Provide the [x, y] coordinate of the cell's center where the given text is located.  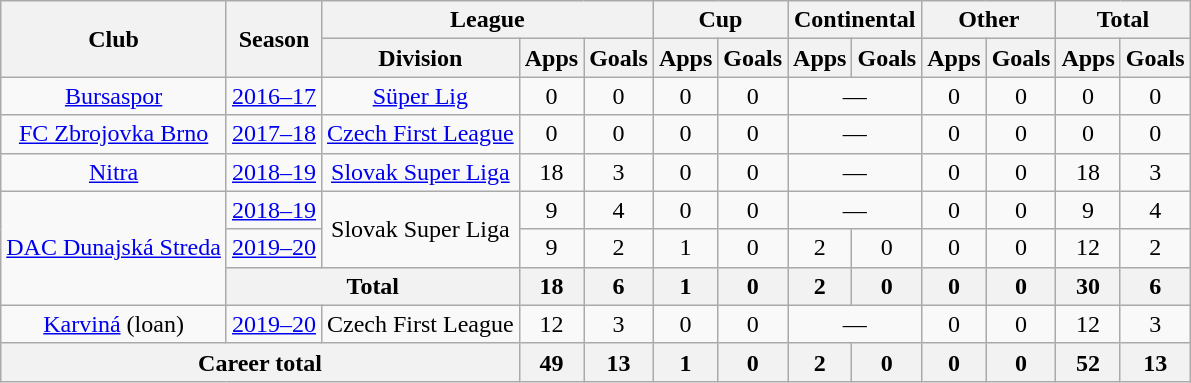
Süper Lig [421, 96]
Season [274, 39]
Cup [720, 20]
Club [114, 39]
FC Zbrojovka Brno [114, 134]
Karviná (loan) [114, 324]
Nitra [114, 172]
Continental [855, 20]
Division [421, 58]
30 [1088, 286]
League [488, 20]
Other [989, 20]
2017–18 [274, 134]
Career total [260, 362]
DAC Dunajská Streda [114, 248]
2016–17 [274, 96]
52 [1088, 362]
Bursaspor [114, 96]
49 [551, 362]
